Provide the [X, Y] coordinate of the cell's center where the given text is located.  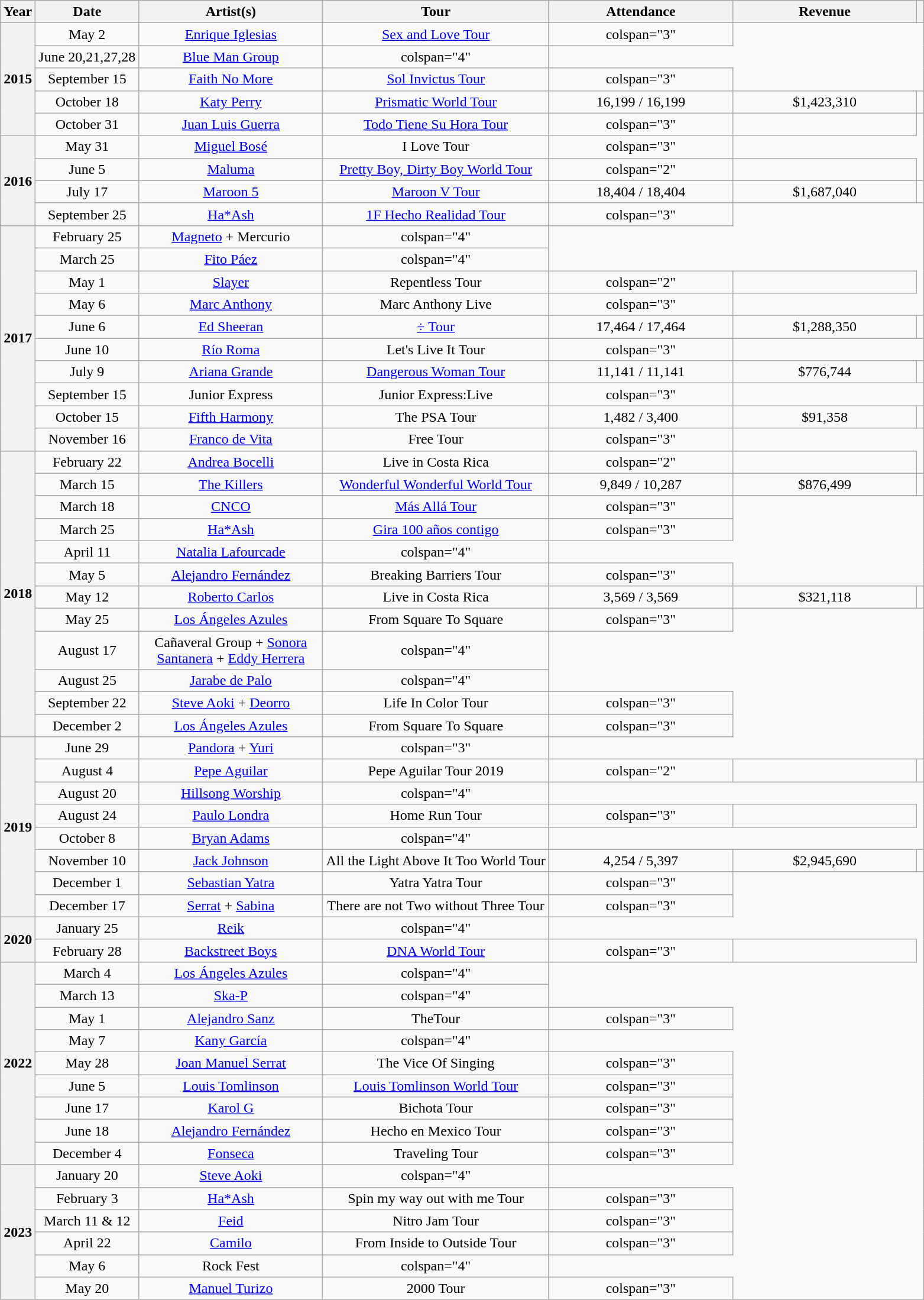
Maroon 5 [231, 192]
From Inside to Outside Tour [436, 1243]
March 15 [87, 484]
Fifth Harmony [231, 417]
February 28 [87, 950]
August 4 [87, 771]
2020 [18, 939]
June 10 [87, 350]
CNCO [231, 507]
Manuel Turizo [231, 1288]
Marc Anthony Live [436, 305]
Roberto Carlos [231, 597]
Maroon V Tour [436, 192]
Pepe Aguilar Tour 2019 [436, 771]
June 29 [87, 748]
The Vice Of Singing [436, 1063]
August 24 [87, 816]
Maluma [231, 169]
Spin my way out with me Tour [436, 1198]
Date [87, 12]
May 12 [87, 597]
Tour [436, 12]
Wonderful Wonderful World Tour [436, 484]
Dangerous Woman Tour [436, 372]
There are not Two without Three Tour [436, 906]
Ska-P [231, 995]
Cañaveral Group + Sonora Santanera + Eddy Herrera [231, 649]
Marc Anthony [231, 305]
$776,744 [824, 372]
1,482 / 3,400 [641, 417]
Yatra Yatra Tour [436, 883]
Todo Tiene Su Hora Tour [436, 124]
Hecho en Mexico Tour [436, 1131]
9,849 / 10,287 [641, 484]
January 20 [87, 1176]
Kany García [231, 1041]
Joan Manuel Serrat [231, 1063]
2016 [18, 180]
Río Roma [231, 350]
August 17 [87, 649]
$1,687,040 [824, 192]
Home Run Tour [436, 816]
Blue Man Group [231, 57]
I Love Tour [436, 147]
2018 [18, 594]
16,199 / 16,199 [641, 102]
Traveling Tour [436, 1153]
Free Tour [436, 439]
Jarabe de Palo [231, 681]
Feid [231, 1221]
TheTour [436, 1018]
18,404 / 18,404 [641, 192]
Reik [231, 928]
February 3 [87, 1198]
March 4 [87, 973]
4,254 / 5,397 [641, 861]
1F Hecho Realidad Tour [436, 214]
Juan Luis Guerra [231, 124]
June 20,21,27,28 [87, 57]
Steve Aoki [231, 1176]
2023 [18, 1232]
July 9 [87, 372]
Steve Aoki + Deorro [231, 703]
Year [18, 12]
Artist(s) [231, 12]
Pretty Boy, Dirty Boy World Tour [436, 169]
June 18 [87, 1131]
Life In Color Tour [436, 703]
2015 [18, 79]
October 8 [87, 838]
$1,288,350 [824, 327]
June 17 [87, 1108]
July 17 [87, 192]
March 18 [87, 507]
Fonseca [231, 1153]
Breaking Barriers Tour [436, 574]
Junior Express [231, 394]
May 7 [87, 1041]
$1,423,310 [824, 102]
$91,358 [824, 417]
April 11 [87, 552]
Pandora + Yuri [231, 748]
3,569 / 3,569 [641, 597]
Revenue [824, 12]
2019 [18, 827]
June 6 [87, 327]
Pepe Aguilar [231, 771]
Sex and Love Tour [436, 34]
2000 Tour [436, 1288]
Bichota Tour [436, 1108]
October 15 [87, 417]
Faith No More [231, 79]
Prismatic World Tour [436, 102]
Sol Invictus Tour [436, 79]
11,141 / 11,141 [641, 372]
December 17 [87, 906]
May 25 [87, 619]
Let's Live It Tour [436, 350]
All the Light Above It Too World Tour [436, 861]
Enrique Iglesias [231, 34]
Attendance [641, 12]
December 2 [87, 726]
May 20 [87, 1288]
March 13 [87, 995]
May 5 [87, 574]
Ariana Grande [231, 372]
November 16 [87, 439]
Backstreet Boys [231, 950]
Magneto + Mercurio [231, 237]
Katy Perry [231, 102]
÷ Tour [436, 327]
$2,945,690 [824, 861]
The Killers [231, 484]
May 31 [87, 147]
Louis Tomlinson [231, 1086]
Repentless Tour [436, 282]
Hillsong Worship [231, 793]
December 4 [87, 1153]
December 1 [87, 883]
Fito Páez [231, 259]
March 11 & 12 [87, 1221]
April 22 [87, 1243]
August 20 [87, 793]
Franco de Vita [231, 439]
September 25 [87, 214]
2017 [18, 338]
Alejandro Sanz [231, 1018]
May 2 [87, 34]
January 25 [87, 928]
Más Allá Tour [436, 507]
Gira 100 años contigo [436, 529]
Andrea Bocelli [231, 462]
Bryan Adams [231, 838]
Jack Johnson [231, 861]
August 25 [87, 681]
May 28 [87, 1063]
Rock Fest [231, 1266]
Slayer [231, 282]
Serrat + Sabina [231, 906]
Miguel Bosé [231, 147]
October 18 [87, 102]
The PSA Tour [436, 417]
Camilo [231, 1243]
September 22 [87, 703]
Junior Express:Live [436, 394]
November 10 [87, 861]
Nitro Jam Tour [436, 1221]
February 25 [87, 237]
$876,499 [824, 484]
October 31 [87, 124]
Ed Sheeran [231, 327]
Louis Tomlinson World Tour [436, 1086]
Natalia Lafourcade [231, 552]
DNA World Tour [436, 950]
$321,118 [824, 597]
February 22 [87, 462]
2022 [18, 1063]
17,464 / 17,464 [641, 327]
Sebastian Yatra [231, 883]
Paulo Londra [231, 816]
Karol G [231, 1108]
